Find where the given text appears and provide that cell's center as [x, y] coordinate. 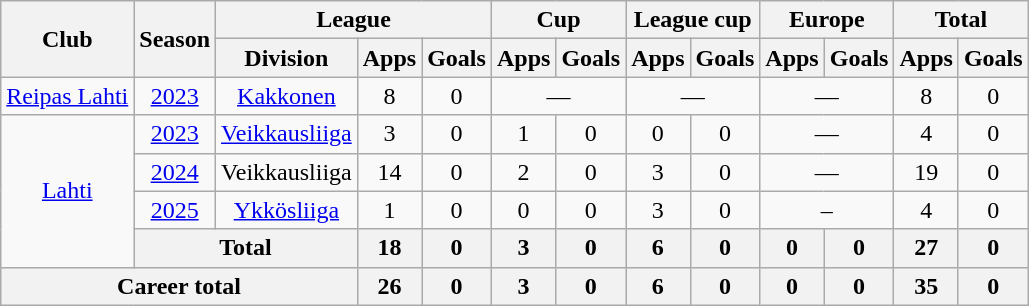
2 [523, 172]
2025 [175, 210]
35 [926, 286]
Reipas Lahti [68, 96]
– [827, 210]
2024 [175, 172]
Division [287, 58]
Club [68, 39]
Cup [558, 20]
League [354, 20]
Lahti [68, 191]
27 [926, 248]
Career total [179, 286]
14 [389, 172]
Kakkonen [287, 96]
26 [389, 286]
League cup [693, 20]
18 [389, 248]
Season [175, 39]
Ykkösliiga [287, 210]
Europe [827, 20]
19 [926, 172]
